Determine the [X, Y] coordinate at the center of the cell enclosing the given text.  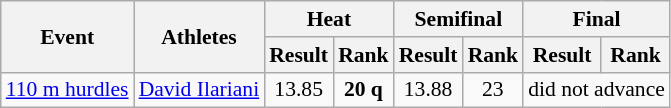
13.85 [298, 90]
Semifinal [458, 19]
Athletes [200, 36]
Event [68, 36]
David Ilariani [200, 90]
20 q [364, 90]
110 m hurdles [68, 90]
Final [596, 19]
did not advance [596, 90]
23 [494, 90]
Heat [328, 19]
13.88 [428, 90]
